Scan for the cell matching the given text and deliver its [x, y] coordinate at center. 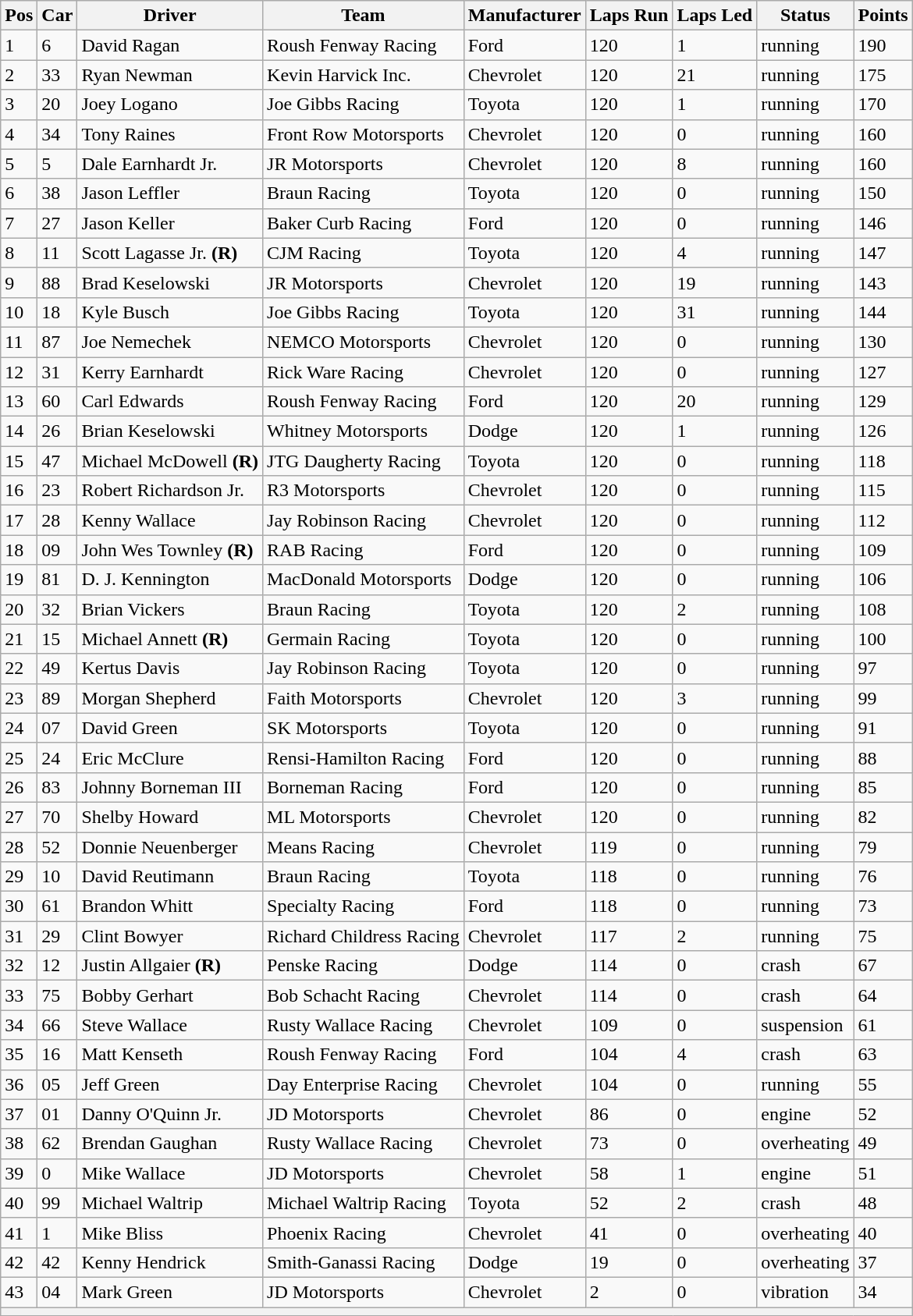
87 [58, 342]
Joe Nemechek [170, 342]
David Ragan [170, 45]
Jeff Green [170, 1084]
36 [19, 1084]
09 [58, 550]
NEMCO Motorsports [364, 342]
Manufacturer [524, 16]
Brandon Whitt [170, 906]
JTG Daugherty Racing [364, 461]
89 [58, 698]
30 [19, 906]
Borneman Racing [364, 787]
39 [19, 1173]
58 [629, 1173]
Kyle Busch [170, 312]
Ryan Newman [170, 75]
79 [883, 846]
60 [58, 402]
190 [883, 45]
64 [883, 995]
Carl Edwards [170, 402]
Donnie Neuenberger [170, 846]
143 [883, 282]
Means Racing [364, 846]
117 [629, 936]
127 [883, 372]
7 [19, 223]
Faith Motorsports [364, 698]
86 [629, 1114]
63 [883, 1055]
108 [883, 609]
129 [883, 402]
Pos [19, 16]
Penske Racing [364, 966]
Richard Childress Racing [364, 936]
170 [883, 105]
Smith-Ganassi Racing [364, 1262]
Michael McDowell (R) [170, 461]
130 [883, 342]
Dale Earnhardt Jr. [170, 164]
70 [58, 817]
147 [883, 253]
Rensi-Hamilton Racing [364, 757]
01 [58, 1114]
CJM Racing [364, 253]
Kenny Hendrick [170, 1262]
Clint Bowyer [170, 936]
146 [883, 223]
9 [19, 282]
43 [19, 1292]
Eric McClure [170, 757]
Bobby Gerhart [170, 995]
Kevin Harvick Inc. [364, 75]
Jason Leffler [170, 193]
Steve Wallace [170, 1025]
ML Motorsports [364, 817]
Shelby Howard [170, 817]
Specialty Racing [364, 906]
14 [19, 431]
Kenny Wallace [170, 520]
Status [805, 16]
Car [58, 16]
Justin Allgaier (R) [170, 966]
Michael Waltrip [170, 1203]
04 [58, 1292]
17 [19, 520]
150 [883, 193]
Day Enterprise Racing [364, 1084]
25 [19, 757]
R3 Motorsports [364, 491]
Baker Curb Racing [364, 223]
Tony Raines [170, 134]
Kerry Earnhardt [170, 372]
Phoenix Racing [364, 1233]
Danny O'Quinn Jr. [170, 1114]
Team [364, 16]
62 [58, 1144]
115 [883, 491]
Matt Kenseth [170, 1055]
suspension [805, 1025]
Michael Waltrip Racing [364, 1203]
MacDonald Motorsports [364, 580]
91 [883, 728]
Points [883, 16]
SK Motorsports [364, 728]
Robert Richardson Jr. [170, 491]
106 [883, 580]
Brendan Gaughan [170, 1144]
83 [58, 787]
126 [883, 431]
76 [883, 877]
John Wes Townley (R) [170, 550]
Laps Run [629, 16]
55 [883, 1084]
97 [883, 669]
Jason Keller [170, 223]
22 [19, 669]
175 [883, 75]
05 [58, 1084]
vibration [805, 1292]
Kertus Davis [170, 669]
Mike Bliss [170, 1233]
35 [19, 1055]
67 [883, 966]
Mike Wallace [170, 1173]
66 [58, 1025]
Brian Keselowski [170, 431]
Whitney Motorsports [364, 431]
82 [883, 817]
Driver [170, 16]
48 [883, 1203]
51 [883, 1173]
Morgan Shepherd [170, 698]
100 [883, 639]
D. J. Kennington [170, 580]
07 [58, 728]
Mark Green [170, 1292]
Laps Led [715, 16]
13 [19, 402]
112 [883, 520]
Joey Logano [170, 105]
David Reutimann [170, 877]
144 [883, 312]
David Green [170, 728]
Rick Ware Racing [364, 372]
Germain Racing [364, 639]
119 [629, 846]
85 [883, 787]
Front Row Motorsports [364, 134]
Brian Vickers [170, 609]
47 [58, 461]
Scott Lagasse Jr. (R) [170, 253]
Bob Schacht Racing [364, 995]
Johnny Borneman III [170, 787]
Michael Annett (R) [170, 639]
RAB Racing [364, 550]
81 [58, 580]
Brad Keselowski [170, 282]
